Capture the cell that displays the provided text and extract its (x, y) central coordinate. 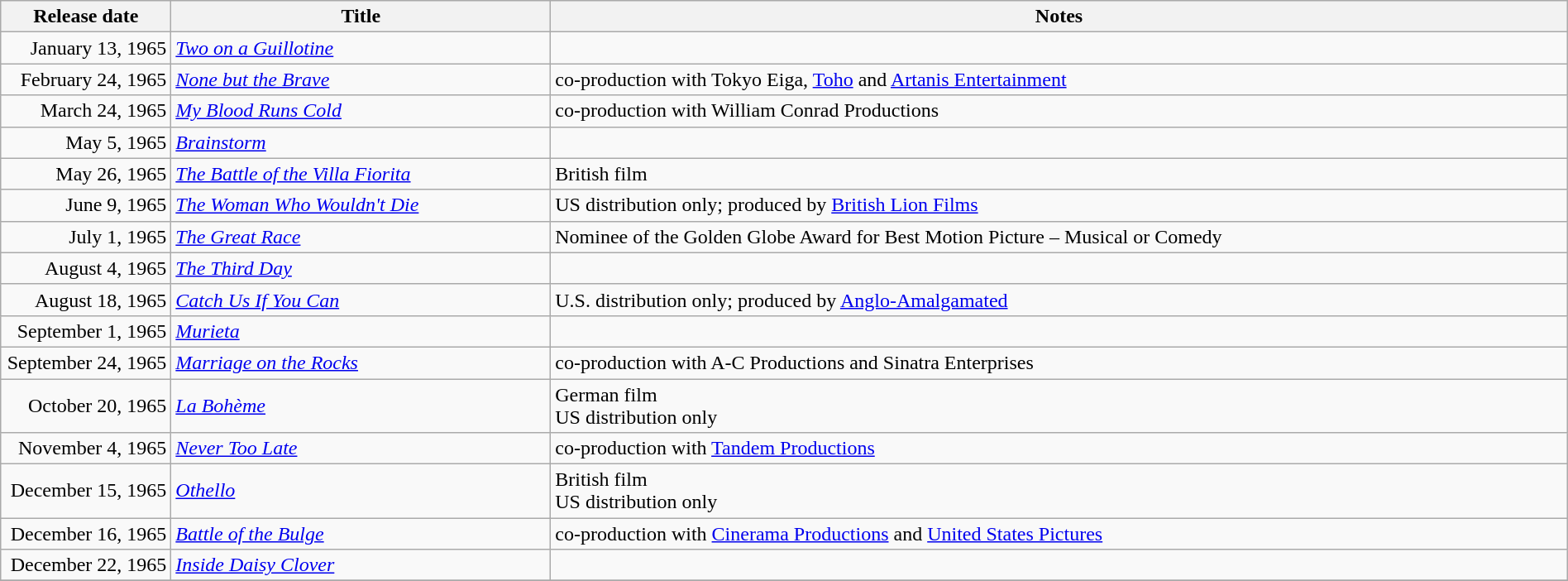
None but the Brave (361, 79)
La Bohème (361, 406)
My Blood Runs Cold (361, 111)
co-production with Cinerama Productions and United States Pictures (1059, 534)
German filmUS distribution only (1059, 406)
The Great Race (361, 237)
Never Too Late (361, 449)
December 15, 1965 (86, 492)
The Third Day (361, 268)
co-production with William Conrad Productions (1059, 111)
February 24, 1965 (86, 79)
December 22, 1965 (86, 565)
May 26, 1965 (86, 174)
June 9, 1965 (86, 205)
October 20, 1965 (86, 406)
Brainstorm (361, 142)
Notes (1059, 17)
March 24, 1965 (86, 111)
Inside Daisy Clover (361, 565)
Release date (86, 17)
British filmUS distribution only (1059, 492)
November 4, 1965 (86, 449)
Murieta (361, 331)
September 1, 1965 (86, 331)
Title (361, 17)
December 16, 1965 (86, 534)
The Woman Who Wouldn't Die (361, 205)
May 5, 1965 (86, 142)
co-production with A-C Productions and Sinatra Enterprises (1059, 363)
January 13, 1965 (86, 48)
The Battle of the Villa Fiorita (361, 174)
US distribution only; produced by British Lion Films (1059, 205)
Nominee of the Golden Globe Award for Best Motion Picture – Musical or Comedy (1059, 237)
August 18, 1965 (86, 300)
July 1, 1965 (86, 237)
August 4, 1965 (86, 268)
Othello (361, 492)
Two on a Guillotine (361, 48)
co-production with Tokyo Eiga, Toho and Artanis Entertainment (1059, 79)
Catch Us If You Can (361, 300)
September 24, 1965 (86, 363)
co-production with Tandem Productions (1059, 449)
British film (1059, 174)
U.S. distribution only; produced by Anglo-Amalgamated (1059, 300)
Battle of the Bulge (361, 534)
Marriage on the Rocks (361, 363)
